Identify which cell holds the provided text, then report its [x, y] central coordinate. 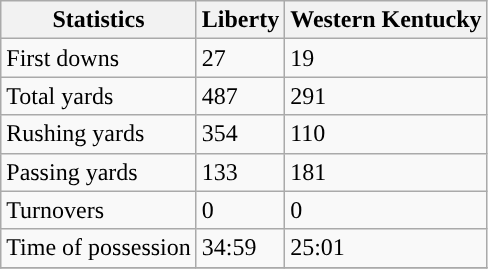
34:59 [240, 248]
133 [240, 172]
19 [386, 58]
Total yards [99, 96]
Western Kentucky [386, 20]
181 [386, 172]
110 [386, 134]
Time of possession [99, 248]
Liberty [240, 20]
Statistics [99, 20]
25:01 [386, 248]
First downs [99, 58]
Rushing yards [99, 134]
27 [240, 58]
354 [240, 134]
Passing yards [99, 172]
Turnovers [99, 210]
291 [386, 96]
487 [240, 96]
